Return (x, y) of the center of cell containing provided text 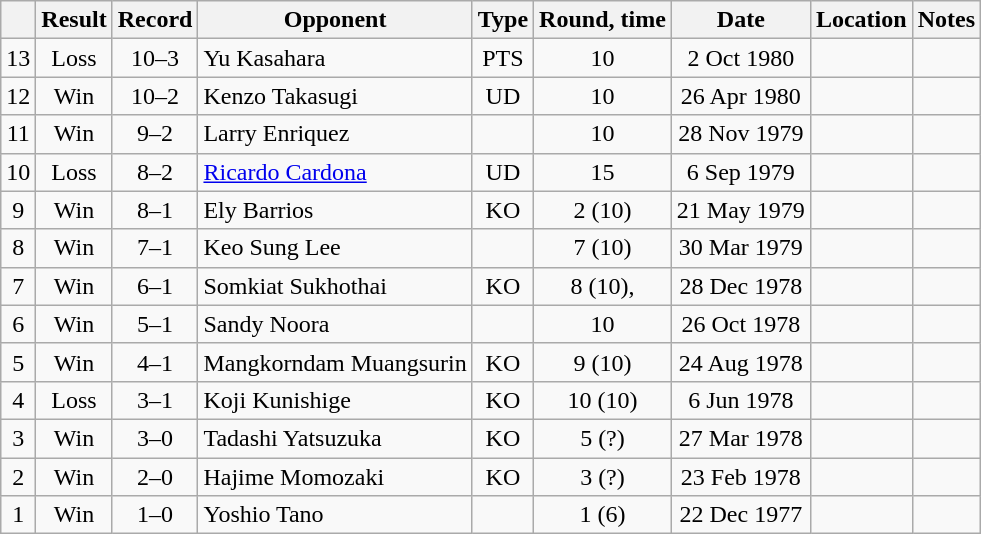
Result (74, 20)
13 (18, 58)
15 (603, 172)
Yu Kasahara (335, 58)
Record (155, 20)
Tadashi Yatsuzuka (335, 438)
Ely Barrios (335, 210)
3 (18, 438)
28 Nov 1979 (740, 134)
8 (18, 248)
1 (6) (603, 515)
23 Feb 1978 (740, 477)
27 Mar 1978 (740, 438)
8–2 (155, 172)
Type (502, 20)
2 (10) (603, 210)
11 (18, 134)
3 (?) (603, 477)
Ricardo Cardona (335, 172)
2 Oct 1980 (740, 58)
6 Sep 1979 (740, 172)
2–0 (155, 477)
Notes (946, 20)
6 Jun 1978 (740, 400)
1–0 (155, 515)
7 (18, 286)
Larry Enriquez (335, 134)
26 Apr 1980 (740, 96)
9 (18, 210)
5 (?) (603, 438)
24 Aug 1978 (740, 362)
Hajime Momozaki (335, 477)
9–2 (155, 134)
Koji Kunishige (335, 400)
Round, time (603, 20)
Date (740, 20)
2 (18, 477)
22 Dec 1977 (740, 515)
6–1 (155, 286)
26 Oct 1978 (740, 324)
7 (10) (603, 248)
28 Dec 1978 (740, 286)
5–1 (155, 324)
6 (18, 324)
Yoshio Tano (335, 515)
30 Mar 1979 (740, 248)
7–1 (155, 248)
5 (18, 362)
Kenzo Takasugi (335, 96)
4 (18, 400)
PTS (502, 58)
Opponent (335, 20)
21 May 1979 (740, 210)
8 (10), (603, 286)
4–1 (155, 362)
Keo Sung Lee (335, 248)
10–3 (155, 58)
10–2 (155, 96)
1 (18, 515)
10 (10) (603, 400)
Sandy Noora (335, 324)
3–0 (155, 438)
Somkiat Sukhothai (335, 286)
8–1 (155, 210)
12 (18, 96)
3–1 (155, 400)
9 (10) (603, 362)
Location (861, 20)
Mangkorndam Muangsurin (335, 362)
